Determine the [x, y] coordinate at the center of the cell enclosing the given text.  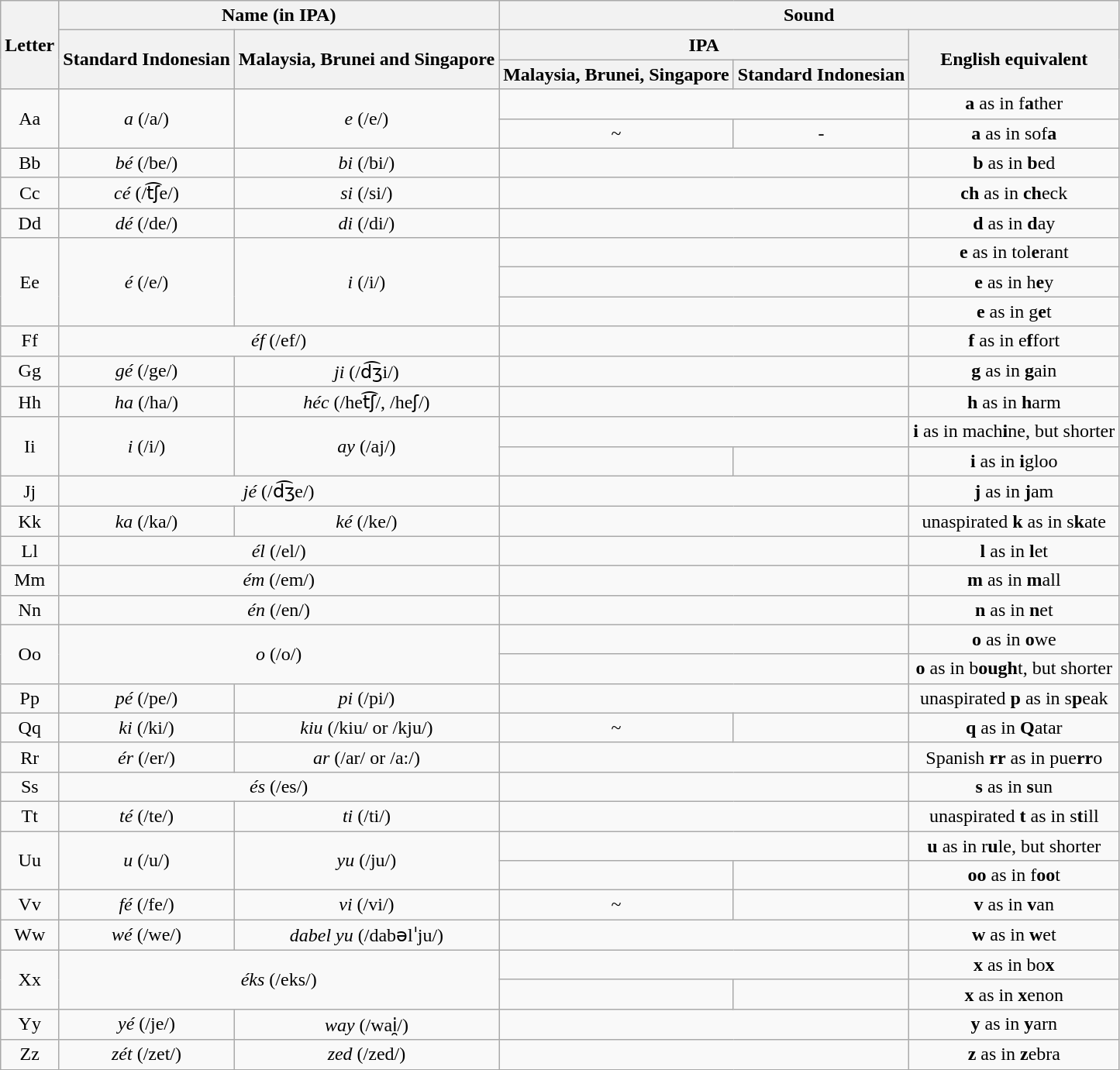
u as in rule, but shorter [1014, 845]
h as in harm [1014, 402]
vi (/vi/) [366, 905]
Pp [29, 698]
pi (/pi/) [366, 698]
cé (/t͡ʃe/) [146, 193]
Zz [29, 1055]
q as in Qatar [1014, 728]
Ll [29, 551]
Qq [29, 728]
e as in get [1014, 311]
Ww [29, 935]
ti (/ti/) [366, 816]
Xx [29, 979]
Ss [29, 786]
ch as in check [1014, 193]
Uu [29, 860]
w as in wet [1014, 935]
x as in box [1014, 965]
d as in day [1014, 223]
Kk [29, 521]
fé (/fe/) [146, 905]
yu (/ju/) [366, 860]
way (/wai̯/) [366, 1024]
z as in zebra [1014, 1055]
unaspirated k as in skate [1014, 521]
English equivalent [1014, 60]
g as in gain [1014, 371]
jé (/d͡ʒe/) [279, 491]
wé (/we/) [146, 935]
bi (/bi/) [366, 163]
a as in sofa [1014, 133]
yé (/je/) [146, 1024]
unaspirated t as in still [1014, 816]
o as in owe [1014, 639]
zed (/zed/) [366, 1055]
héc (/het͡ʃ/, /heʃ/) [366, 402]
ar (/ar/ or /a:/) [366, 757]
si (/si/) [366, 193]
o as in bought, but shorter [1014, 669]
Hh [29, 402]
gé (/ge/) [146, 371]
oo as in foot [1014, 876]
n as in net [1014, 610]
ha (/ha/) [146, 402]
és (/es/) [279, 786]
Spanish rr as in puerro [1014, 757]
ay (/aj/) [366, 446]
Malaysia, Brunei and Singapore [366, 60]
u (/u/) [146, 860]
IPA [704, 45]
a as in father [1014, 104]
pé (/pe/) [146, 698]
l as in let [1014, 551]
e as in tolerant [1014, 253]
Ee [29, 282]
ké (/ke/) [366, 521]
Malaysia, Brunei, Singapore [617, 74]
Nn [29, 610]
ka (/ka/) [146, 521]
Gg [29, 371]
Letter [29, 45]
Ff [29, 341]
dé (/de/) [146, 223]
zét (/zet/) [146, 1055]
én (/en/) [279, 610]
Mm [29, 580]
ér (/er/) [146, 757]
Bb [29, 163]
b as in bed [1014, 163]
o (/o/) [279, 654]
m as in mall [1014, 580]
Vv [29, 905]
Cc [29, 193]
él (/el/) [279, 551]
e as in hey [1014, 282]
éf (/ef/) [279, 341]
j as in jam [1014, 491]
dabel yu (/dabəlˈju/) [366, 935]
f as in effort [1014, 341]
Jj [29, 491]
Yy [29, 1024]
Name (in IPA) [279, 15]
éks (/eks/) [279, 979]
x as in xenon [1014, 994]
kiu (/kiu/ or /kju/) [366, 728]
s as in sun [1014, 786]
Ii [29, 446]
Tt [29, 816]
Sound [809, 15]
Rr [29, 757]
y as in yarn [1014, 1024]
ém (/em/) [279, 580]
i as in machine, but shorter [1014, 432]
ki (/ki/) [146, 728]
té (/te/) [146, 816]
Aa [29, 119]
Oo [29, 654]
e (/e/) [366, 119]
é (/e/) [146, 282]
v as in van [1014, 905]
- [821, 133]
bé (/be/) [146, 163]
unaspirated p as in speak [1014, 698]
i as in igloo [1014, 461]
di (/di/) [366, 223]
a (/a/) [146, 119]
ji (/d͡ʒi/) [366, 371]
Dd [29, 223]
